Identify which cell holds the provided text, then report its (x, y) central coordinate. 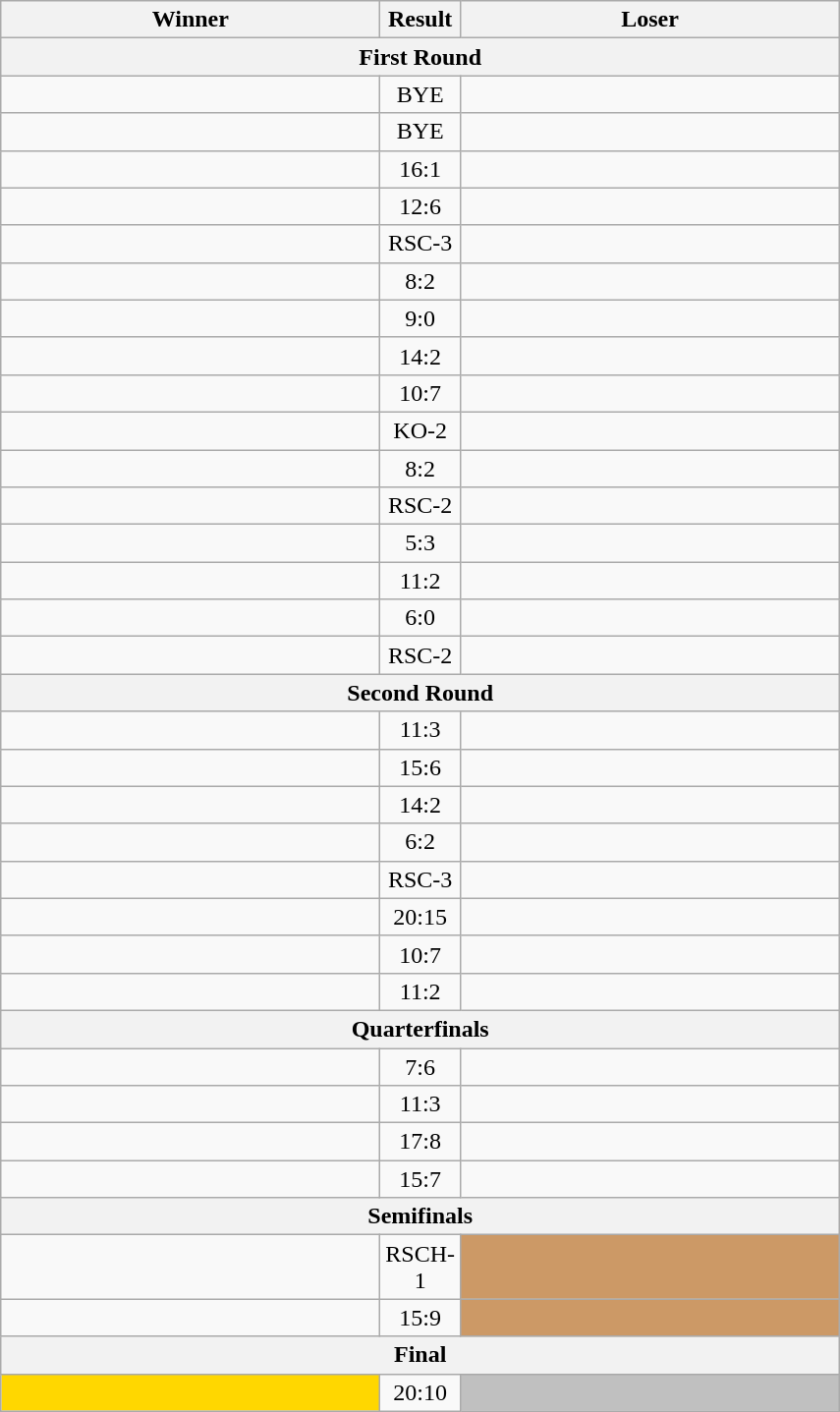
15:6 (420, 767)
12:6 (420, 206)
Winner (191, 20)
6:2 (420, 842)
KO-2 (420, 430)
17:8 (420, 1142)
Result (420, 20)
6:0 (420, 618)
First Round (420, 57)
16:1 (420, 169)
15:7 (420, 1179)
7:6 (420, 1066)
20:15 (420, 917)
9:0 (420, 318)
Final (420, 1355)
RSCH-1 (420, 1268)
20:10 (420, 1392)
5:3 (420, 543)
15:9 (420, 1318)
Second Round (420, 693)
Quarterfinals (420, 1029)
Loser (650, 20)
Semifinals (420, 1216)
